Scan for the cell matching the given text and deliver its (X, Y) coordinate at center. 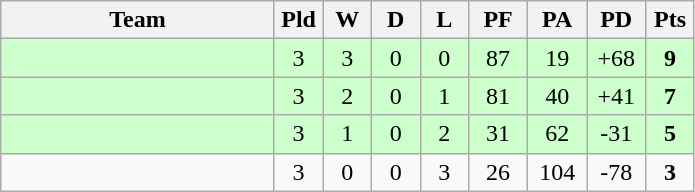
-31 (616, 134)
+68 (616, 58)
5 (670, 134)
D (396, 20)
+41 (616, 96)
-78 (616, 172)
81 (498, 96)
9 (670, 58)
Pld (298, 20)
26 (498, 172)
19 (558, 58)
W (348, 20)
PA (558, 20)
104 (558, 172)
L (444, 20)
Team (138, 20)
87 (498, 58)
PF (498, 20)
Pts (670, 20)
PD (616, 20)
31 (498, 134)
40 (558, 96)
62 (558, 134)
7 (670, 96)
